Determine the (X, Y) coordinate at the center of the cell enclosing the given text.  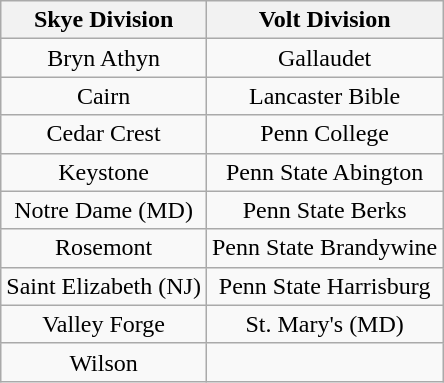
Penn College (324, 134)
Penn State Harrisburg (324, 286)
St. Mary's (MD) (324, 324)
Keystone (104, 172)
Gallaudet (324, 58)
Penn State Berks (324, 210)
Lancaster Bible (324, 96)
Valley Forge (104, 324)
Wilson (104, 362)
Penn State Abington (324, 172)
Notre Dame (MD) (104, 210)
Skye Division (104, 20)
Bryn Athyn (104, 58)
Cedar Crest (104, 134)
Penn State Brandywine (324, 248)
Cairn (104, 96)
Rosemont (104, 248)
Saint Elizabeth (NJ) (104, 286)
Volt Division (324, 20)
